Determine the (x, y) coordinate at the center of the cell enclosing the given text.  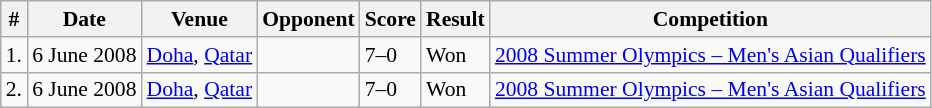
Date (84, 19)
1. (14, 55)
Result (456, 19)
Opponent (308, 19)
2. (14, 90)
Score (390, 19)
# (14, 19)
Venue (200, 19)
Competition (710, 19)
